Capture the cell that displays the provided text and extract its [X, Y] central coordinate. 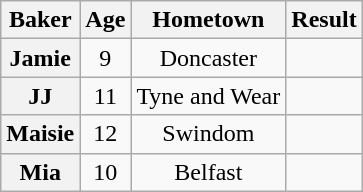
Age [106, 20]
Hometown [208, 20]
12 [106, 134]
Swindom [208, 134]
Result [324, 20]
Belfast [208, 172]
11 [106, 96]
Mia [40, 172]
Doncaster [208, 58]
Tyne and Wear [208, 96]
10 [106, 172]
Jamie [40, 58]
9 [106, 58]
Baker [40, 20]
Maisie [40, 134]
JJ [40, 96]
